For the text-containing cell, return its midpoint in [x, y] coordinate format. 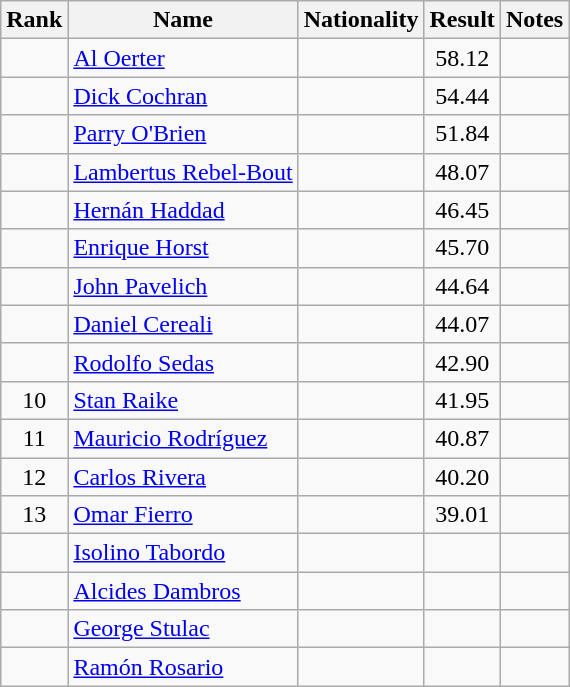
Result [462, 20]
10 [34, 400]
Lambertus Rebel-Bout [183, 172]
54.44 [462, 96]
Notes [534, 20]
Carlos Rivera [183, 477]
George Stulac [183, 629]
42.90 [462, 362]
44.64 [462, 286]
11 [34, 438]
Parry O'Brien [183, 134]
Stan Raike [183, 400]
Enrique Horst [183, 248]
44.07 [462, 324]
46.45 [462, 210]
Name [183, 20]
13 [34, 515]
Rodolfo Sedas [183, 362]
Nationality [361, 20]
Rank [34, 20]
Al Oerter [183, 58]
Alcides Dambros [183, 591]
45.70 [462, 248]
41.95 [462, 400]
51.84 [462, 134]
40.20 [462, 477]
40.87 [462, 438]
John Pavelich [183, 286]
Hernán Haddad [183, 210]
Ramón Rosario [183, 667]
Mauricio Rodríguez [183, 438]
48.07 [462, 172]
12 [34, 477]
58.12 [462, 58]
Omar Fierro [183, 515]
Isolino Tabordo [183, 553]
39.01 [462, 515]
Dick Cochran [183, 96]
Daniel Cereali [183, 324]
